Identify which cell holds the provided text, then report its (X, Y) central coordinate. 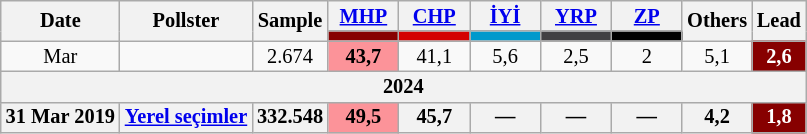
332.548 (290, 118)
Lead (779, 20)
49,5 (364, 118)
2.674 (290, 56)
2,5 (576, 56)
CHP (434, 16)
31 Mar 2019 (60, 118)
YRP (576, 16)
Mar (60, 56)
Others (717, 20)
Date (60, 20)
1,8 (779, 118)
Yerel seçimler (186, 118)
Pollster (186, 20)
MHP (364, 16)
İYİ (506, 16)
Sample (290, 20)
5,1 (717, 56)
45,7 (434, 118)
43,7 (364, 56)
2024 (404, 86)
2 (646, 56)
ZP (646, 16)
4,2 (717, 118)
41,1 (434, 56)
5,6 (506, 56)
2,6 (779, 56)
